From the cell containing the given text, extract its center point as [x, y] coordinate. 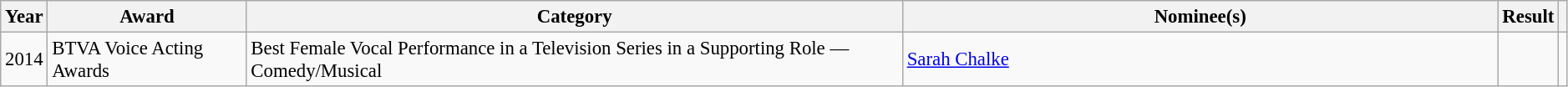
Year [24, 17]
Sarah Chalke [1200, 60]
Result [1529, 17]
Best Female Vocal Performance in a Television Series in a Supporting Role — Comedy/Musical [575, 60]
BTVA Voice Acting Awards [147, 60]
Award [147, 17]
Category [575, 17]
Nominee(s) [1200, 17]
2014 [24, 60]
